Provide the [x, y] coordinate of the cell's center where the given text is located.  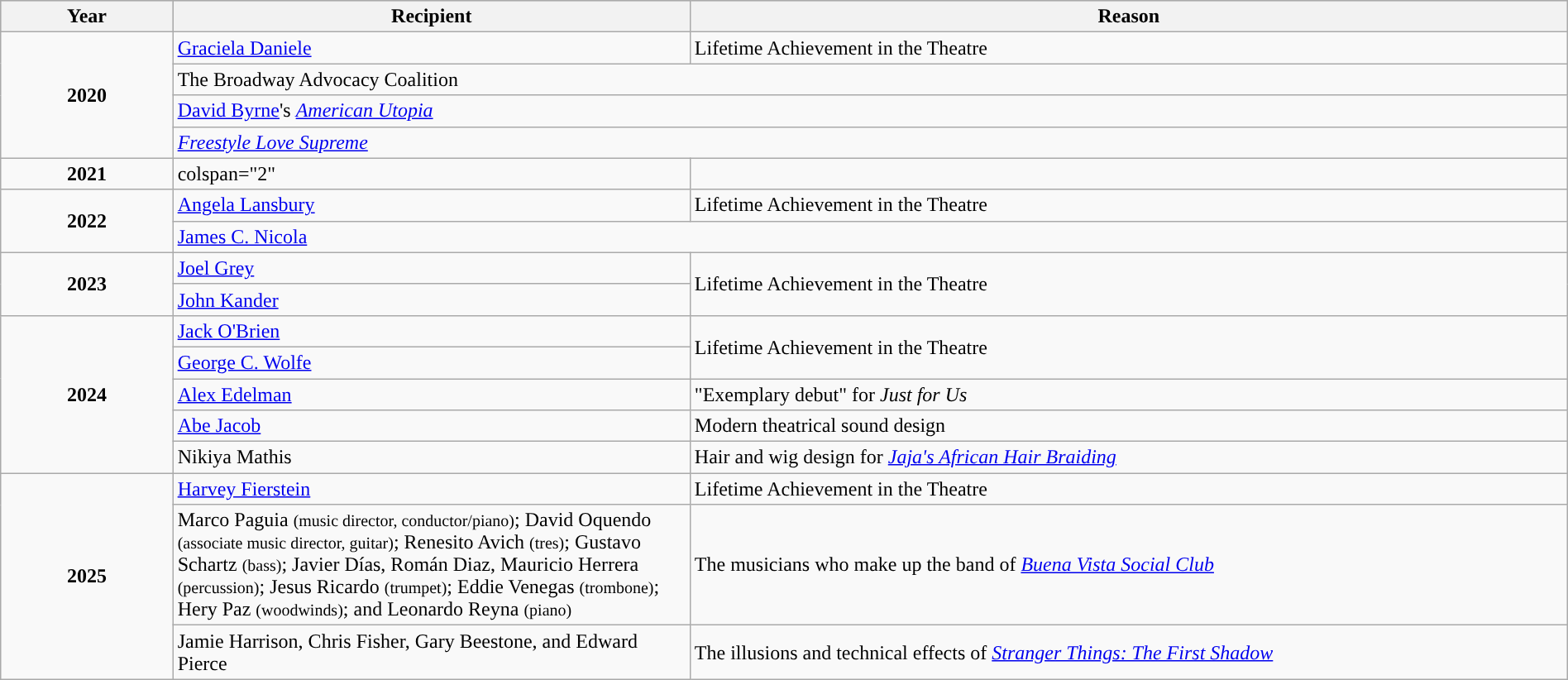
Harvey Fierstein [432, 489]
2022 [87, 221]
2023 [87, 284]
John Kander [432, 299]
colspan="2" [432, 174]
Modern theatrical sound design [1128, 426]
Joel Grey [432, 268]
Alex Edelman [432, 395]
Jack O'Brien [432, 331]
Recipient [432, 17]
Year [87, 17]
Nikiya Mathis [432, 457]
George C. Wolfe [432, 362]
Graciela Daniele [432, 48]
Angela Lansbury [432, 205]
"Exemplary debut" for Just for Us [1128, 395]
Hair and wig design for Jaja's African Hair Braiding [1128, 457]
The illusions and technical effects of Stranger Things: The First Shadow [1128, 652]
The musicians who make up the band of Buena Vista Social Club [1128, 565]
Freestyle Love Supreme [870, 142]
2025 [87, 576]
The Broadway Advocacy Coalition [870, 79]
David Byrne's American Utopia [870, 111]
James C. Nicola [870, 237]
2024 [87, 394]
Reason [1128, 17]
2020 [87, 95]
Jamie Harrison, Chris Fisher, Gary Beestone, and Edward Pierce [432, 652]
2021 [87, 174]
Abe Jacob [432, 426]
